Find where the given text appears and provide that cell's center as [X, Y] coordinate. 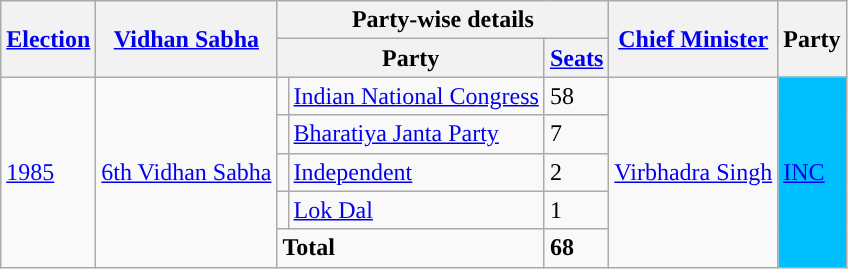
Party-wise details [443, 20]
68 [576, 248]
Bharatiya Janta Party [416, 134]
Indian National Congress [416, 96]
Independent [416, 172]
2 [576, 172]
Election [48, 39]
Total [410, 248]
6th Vidhan Sabha [186, 172]
Lok Dal [416, 210]
Chief Minister [694, 39]
1 [576, 210]
Virbhadra Singh [694, 172]
1985 [48, 172]
7 [576, 134]
Seats [576, 58]
Vidhan Sabha [186, 39]
58 [576, 96]
INC [812, 172]
